Search for the cell housing the specified text and yield its (X, Y) center coordinate. 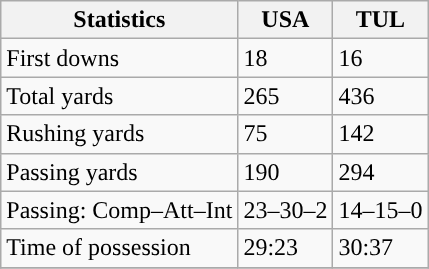
Statistics (120, 20)
14–15–0 (380, 210)
Rushing yards (120, 134)
First downs (120, 58)
Passing: Comp–Att–Int (120, 210)
Total yards (120, 96)
142 (380, 134)
Time of possession (120, 248)
USA (286, 20)
265 (286, 96)
18 (286, 58)
75 (286, 134)
436 (380, 96)
16 (380, 58)
190 (286, 172)
TUL (380, 20)
Passing yards (120, 172)
23–30–2 (286, 210)
30:37 (380, 248)
294 (380, 172)
29:23 (286, 248)
